For the text-containing cell, return its midpoint in [x, y] coordinate format. 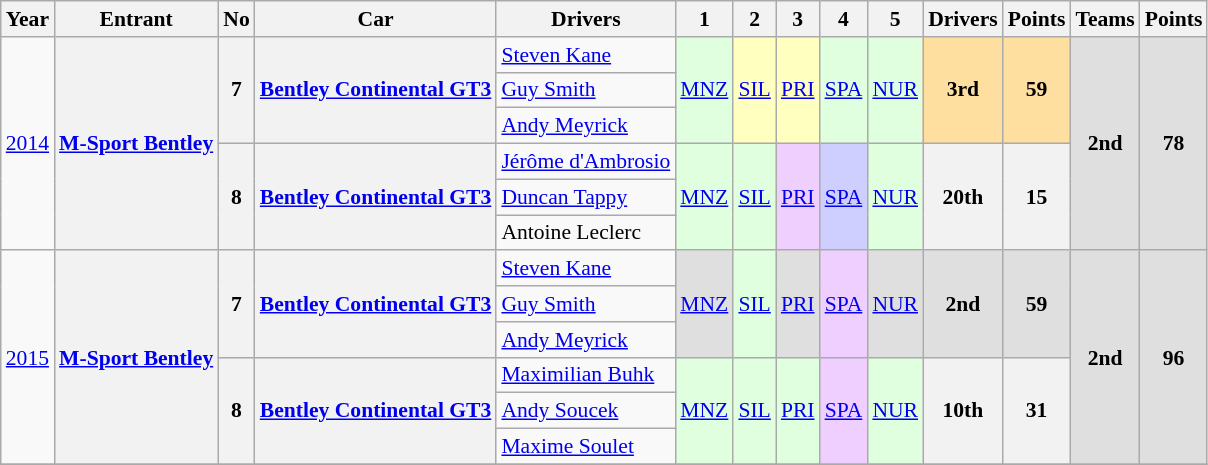
Maxime Soulet [586, 447]
5 [895, 19]
Antoine Leclerc [586, 233]
3 [798, 19]
Car [376, 19]
3rd [963, 90]
Duncan Tappy [586, 197]
Maximilian Buhk [586, 375]
2015 [28, 358]
No [236, 19]
20th [963, 198]
96 [1174, 358]
Andy Soucek [586, 411]
31 [1037, 410]
78 [1174, 144]
Jérôme d'Ambrosio [586, 162]
15 [1037, 198]
Entrant [136, 19]
Teams [1104, 19]
1 [704, 19]
Year [28, 19]
4 [844, 19]
10th [963, 410]
2014 [28, 144]
2 [754, 19]
